Identify which cell holds the provided text, then report its [x, y] central coordinate. 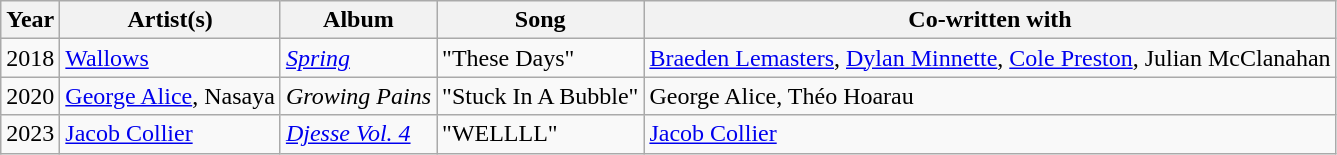
Song [540, 20]
Co-written with [990, 20]
"WELLLL" [540, 134]
"Stuck In A Bubble" [540, 96]
Artist(s) [170, 20]
Spring [358, 58]
Growing Pains [358, 96]
Year [30, 20]
"These Days" [540, 58]
Djesse Vol. 4 [358, 134]
Wallows [170, 58]
George Alice, Théo Hoarau [990, 96]
Album [358, 20]
2020 [30, 96]
2018 [30, 58]
Braeden Lemasters, Dylan Minnette, Cole Preston, Julian McClanahan [990, 58]
2023 [30, 134]
George Alice, Nasaya [170, 96]
